For the text-containing cell, return its midpoint in [X, Y] coordinate format. 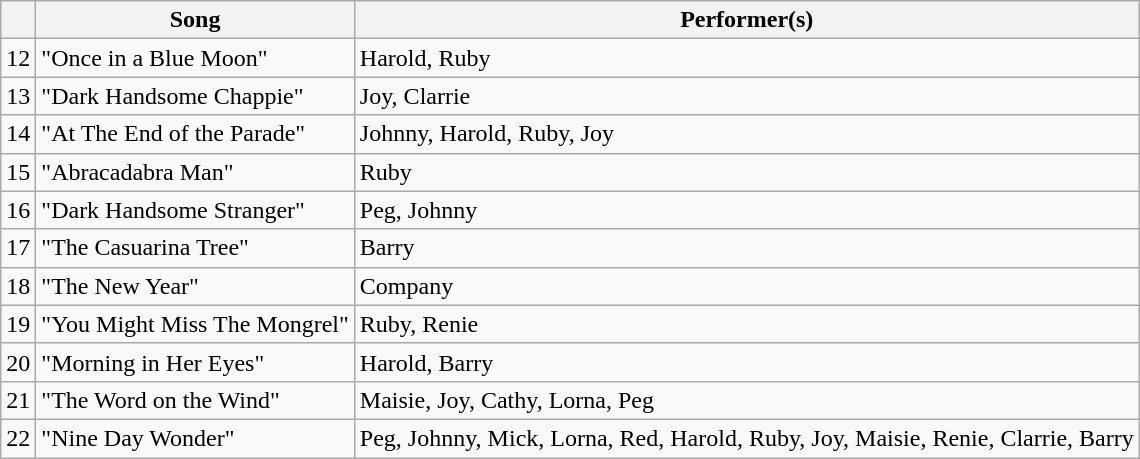
Ruby, Renie [746, 324]
"You Might Miss The Mongrel" [195, 324]
15 [18, 172]
"The Casuarina Tree" [195, 248]
"The New Year" [195, 286]
Maisie, Joy, Cathy, Lorna, Peg [746, 400]
19 [18, 324]
Company [746, 286]
18 [18, 286]
20 [18, 362]
14 [18, 134]
Peg, Johnny [746, 210]
Joy, Clarrie [746, 96]
Barry [746, 248]
"Once in a Blue Moon" [195, 58]
Song [195, 20]
"Morning in Her Eyes" [195, 362]
"At The End of the Parade" [195, 134]
"Abracadabra Man" [195, 172]
22 [18, 438]
21 [18, 400]
13 [18, 96]
Johnny, Harold, Ruby, Joy [746, 134]
Harold, Ruby [746, 58]
"Dark Handsome Stranger" [195, 210]
17 [18, 248]
"Dark Handsome Chappie" [195, 96]
Harold, Barry [746, 362]
Ruby [746, 172]
"Nine Day Wonder" [195, 438]
12 [18, 58]
"The Word on the Wind" [195, 400]
Peg, Johnny, Mick, Lorna, Red, Harold, Ruby, Joy, Maisie, Renie, Clarrie, Barry [746, 438]
Performer(s) [746, 20]
16 [18, 210]
